Return (x, y) of the center of cell containing provided text 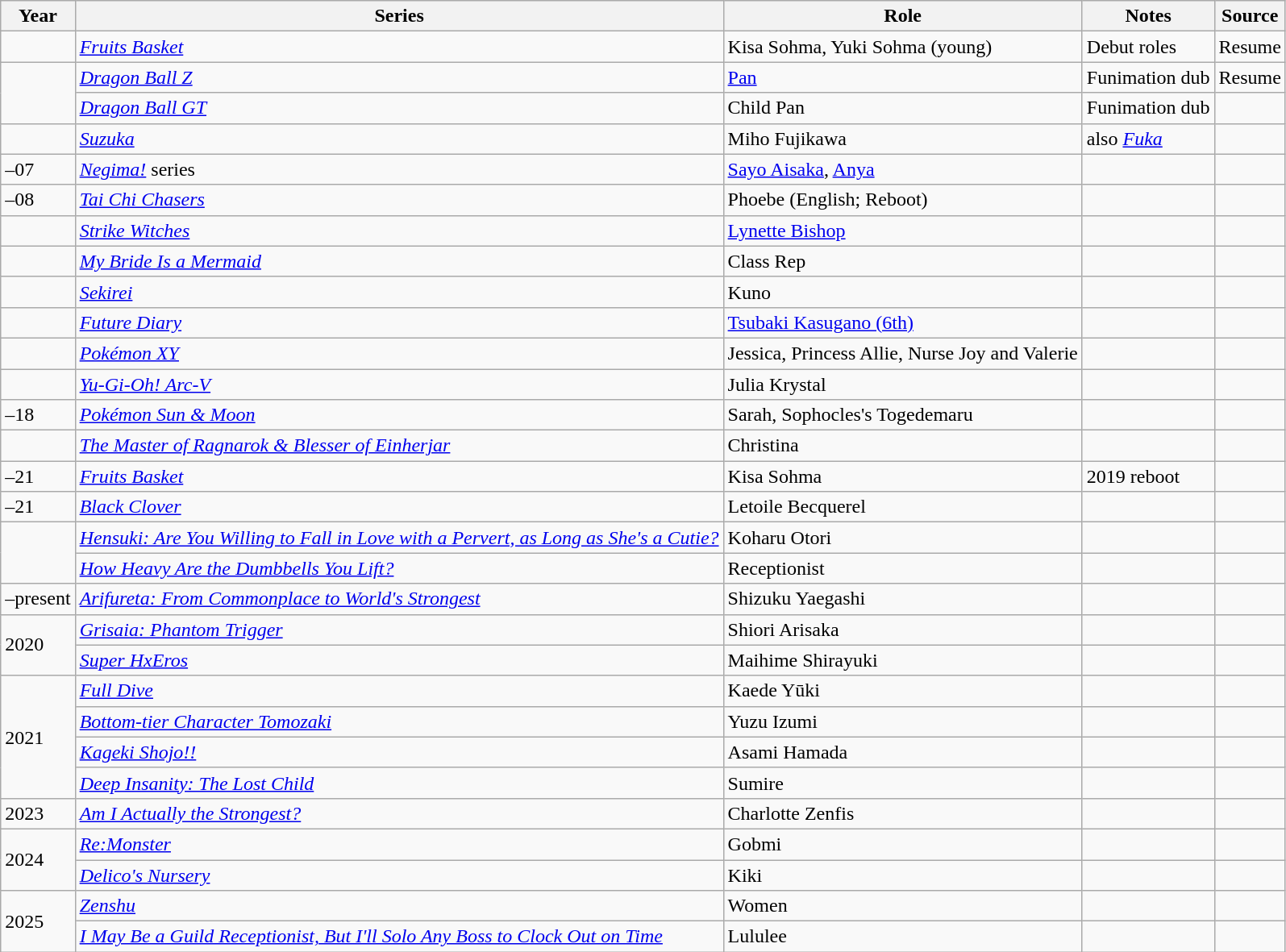
Lynette Bishop (903, 231)
Charlotte Zenfis (903, 813)
2019 reboot (1148, 476)
Women (903, 906)
Sekirei (399, 292)
Yuzu Izumi (903, 721)
Shizuku Yaegashi (903, 599)
Pan (903, 77)
Pokémon XY (399, 353)
Class Rep (903, 261)
Kisa Sohma (903, 476)
2025 (38, 921)
2021 (38, 737)
Tsubaki Kasugano (6th) (903, 322)
Bottom-tier Character Tomozaki (399, 721)
Series (399, 16)
Kiki (903, 875)
Arifureta: From Commonplace to World's Strongest (399, 599)
2020 (38, 645)
Asami Hamada (903, 752)
Black Clover (399, 507)
Suzuka (399, 139)
Child Pan (903, 108)
–18 (38, 415)
Yu-Gi-Oh! Arc-V (399, 385)
Kuno (903, 292)
Hensuki: Are You Willing to Fall in Love with a Pervert, as Long as She's a Cutie? (399, 538)
Letoile Becquerel (903, 507)
My Bride Is a Mermaid (399, 261)
Lululee (903, 937)
Kaede Yūki (903, 691)
Shiori Arisaka (903, 630)
Future Diary (399, 322)
Strike Witches (399, 231)
2024 (38, 859)
How Heavy Are the Dumbbells You Lift? (399, 568)
Zenshu (399, 906)
Jessica, Princess Allie, Nurse Joy and Valerie (903, 353)
Phoebe (English; Reboot) (903, 200)
I May Be a Guild Receptionist, But I'll Solo Any Boss to Clock Out on Time (399, 937)
Deep Insanity: The Lost Child (399, 783)
Negima! series (399, 169)
Gobmi (903, 844)
Delico's Nursery (399, 875)
Pokémon Sun & Moon (399, 415)
Julia Krystal (903, 385)
Miho Fujikawa (903, 139)
2023 (38, 813)
Receptionist (903, 568)
Role (903, 16)
Super HxEros (399, 660)
Full Dive (399, 691)
Year (38, 16)
Koharu Otori (903, 538)
Debut roles (1148, 47)
Sarah, Sophocles's Togedemaru (903, 415)
Christina (903, 446)
Am I Actually the Strongest? (399, 813)
Kageki Shojo!! (399, 752)
Tai Chi Chasers (399, 200)
The Master of Ragnarok & Blesser of Einherjar (399, 446)
also Fuka (1148, 139)
Sayo Aisaka, Anya (903, 169)
–07 (38, 169)
Grisaia: Phantom Trigger (399, 630)
Dragon Ball GT (399, 108)
–present (38, 599)
Kisa Sohma, Yuki Sohma (young) (903, 47)
–08 (38, 200)
Re:Monster (399, 844)
Source (1250, 16)
Maihime Shirayuki (903, 660)
Notes (1148, 16)
Dragon Ball Z (399, 77)
Sumire (903, 783)
